Detect which cell encompasses the target text, then output its (x, y) center coordinate. 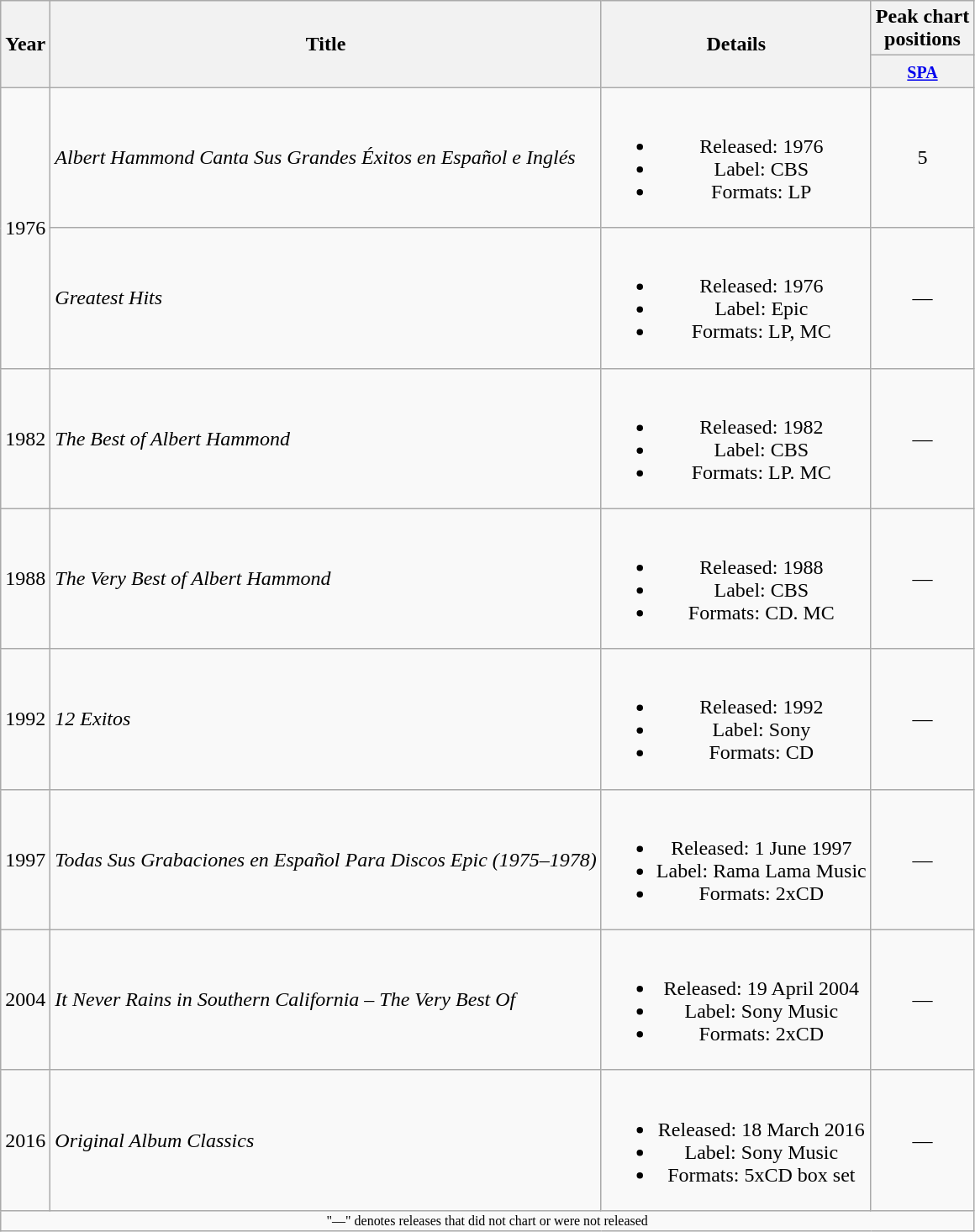
Released: 18 March 2016Label: Sony MusicFormats: 5xCD box set (736, 1140)
Original Album Classics (326, 1140)
Title (326, 44)
1976 (25, 228)
2004 (25, 1000)
5 (922, 158)
SPA (922, 71)
Released: 1992Label: SonyFormats: CD (736, 719)
Greatest Hits (326, 297)
12 Exitos (326, 719)
Peak chartpositions (922, 29)
Released: 1976Label: CBSFormats: LP (736, 158)
Released: 1 June 1997Label: Rama Lama MusicFormats: 2xCD (736, 859)
1992 (25, 719)
2016 (25, 1140)
The Very Best of Albert Hammond (326, 578)
It Never Rains in Southern California – The Very Best Of (326, 1000)
Todas Sus Grabaciones en Español Para Discos Epic (1975–1978) (326, 859)
Released: 1976Label: EpicFormats: LP, MC (736, 297)
Year (25, 44)
Released: 1988Label: CBSFormats: CD. MC (736, 578)
Albert Hammond Canta Sus Grandes Éxitos en Español e Inglés (326, 158)
1988 (25, 578)
"—" denotes releases that did not chart or were not released (487, 1220)
The Best of Albert Hammond (326, 439)
1982 (25, 439)
1997 (25, 859)
Released: 1982Label: CBSFormats: LP. MC (736, 439)
Released: 19 April 2004Label: Sony MusicFormats: 2xCD (736, 1000)
Details (736, 44)
